Locate the cell with the specified text and output its [X, Y] center coordinate. 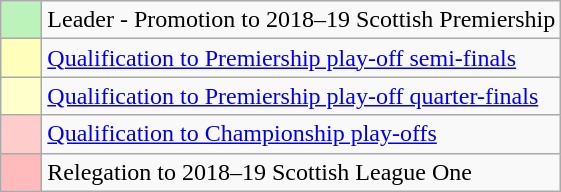
Qualification to Premiership play-off semi-finals [302, 58]
Qualification to Premiership play-off quarter-finals [302, 96]
Qualification to Championship play-offs [302, 134]
Leader - Promotion to 2018–19 Scottish Premiership [302, 20]
Relegation to 2018–19 Scottish League One [302, 172]
